Capture the cell that displays the provided text and extract its [x, y] central coordinate. 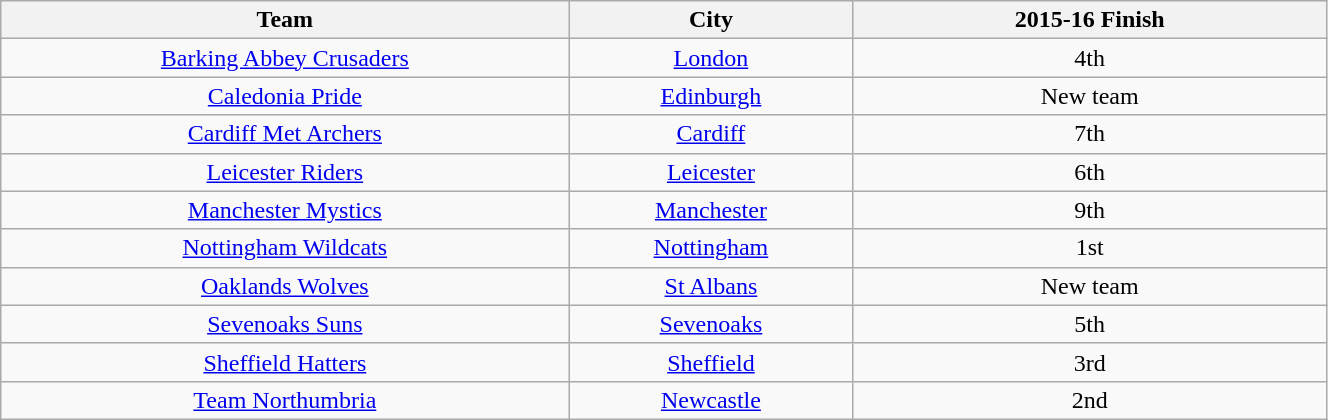
Team Northumbria [285, 400]
London [711, 58]
Sheffield Hatters [285, 362]
2015-16 Finish [1090, 20]
Manchester Mystics [285, 210]
Barking Abbey Crusaders [285, 58]
4th [1090, 58]
Oaklands Wolves [285, 286]
Sheffield [711, 362]
6th [1090, 172]
Sevenoaks [711, 324]
Nottingham [711, 248]
Cardiff [711, 134]
Edinburgh [711, 96]
Sevenoaks Suns [285, 324]
9th [1090, 210]
5th [1090, 324]
Manchester [711, 210]
St Albans [711, 286]
3rd [1090, 362]
Caledonia Pride [285, 96]
Cardiff Met Archers [285, 134]
Newcastle [711, 400]
1st [1090, 248]
Leicester [711, 172]
City [711, 20]
Team [285, 20]
Leicester Riders [285, 172]
7th [1090, 134]
2nd [1090, 400]
Nottingham Wildcats [285, 248]
